Capture the cell that displays the provided text and extract its [x, y] central coordinate. 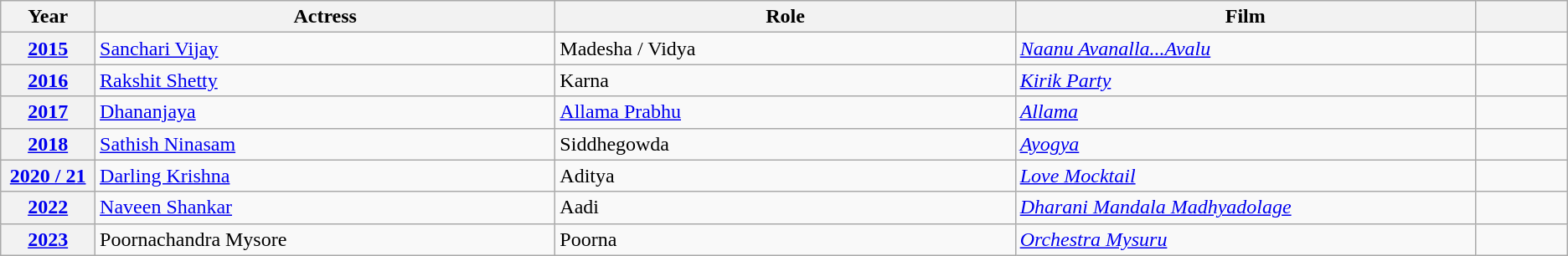
Aditya [786, 176]
Orchestra Mysuru [1245, 239]
Rakshit Shetty [325, 80]
2015 [49, 49]
Naveen Shankar [325, 207]
Karna [786, 80]
Naanu Avanalla...Avalu [1245, 49]
2016 [49, 80]
Madesha / Vidya [786, 49]
2017 [49, 112]
2022 [49, 207]
Sanchari Vijay [325, 49]
Kirik Party [1245, 80]
Siddhegowda [786, 144]
Poornachandra Mysore [325, 239]
2018 [49, 144]
Love Mocktail [1245, 176]
Aadi [786, 207]
Sathish Ninasam [325, 144]
2020 / 21 [49, 176]
Poorna [786, 239]
Actress [325, 17]
Darling Krishna [325, 176]
Ayogya [1245, 144]
Film [1245, 17]
2023 [49, 239]
Dharani Mandala Madhyadolage [1245, 207]
Year [49, 17]
Role [786, 17]
Allama [1245, 112]
Allama Prabhu [786, 112]
Dhananjaya [325, 112]
